Return the (X, Y) coordinate for the center point of the cell that contains the specified text.  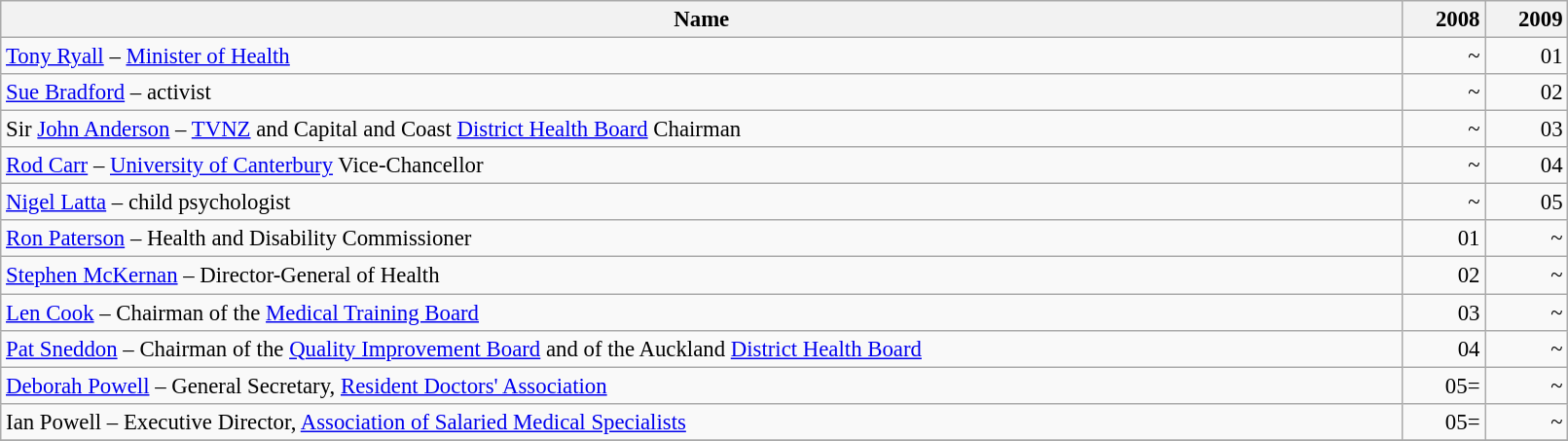
2008 (1444, 19)
Tony Ryall – Minister of Health (702, 56)
Sue Bradford – activist (702, 92)
Ian Powell – Executive Director, Association of Salaried Medical Specialists (702, 422)
Len Cook – Chairman of the Medical Training Board (702, 312)
Name (702, 19)
Ron Paterson – Health and Disability Commissioner (702, 239)
Nigel Latta – child psychologist (702, 202)
05 (1526, 202)
Sir John Anderson – TVNZ and Capital and Coast District Health Board Chairman (702, 129)
Pat Sneddon – Chairman of the Quality Improvement Board and of the Auckland District Health Board (702, 349)
Rod Carr – University of Canterbury Vice-Chancellor (702, 165)
2009 (1526, 19)
Deborah Powell – General Secretary, Resident Doctors' Association (702, 386)
Stephen McKernan – Director-General of Health (702, 276)
